Output the (x, y) coordinate of the center of the cell containing the given text.  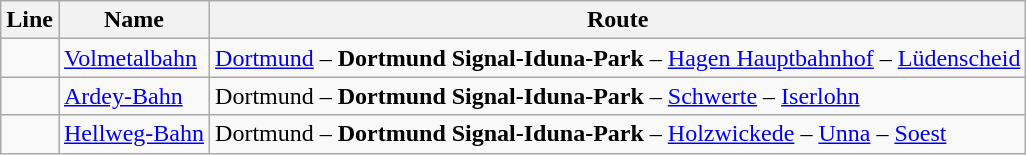
Name (134, 20)
Dortmund – Dortmund Signal-Iduna-Park – Hagen Hauptbahnhof – Lüdenscheid (618, 58)
Volmetalbahn (134, 58)
Dortmund – Dortmund Signal-Iduna-Park – Holzwickede – Unna – Soest (618, 134)
Hellweg-Bahn (134, 134)
Dortmund – Dortmund Signal-Iduna-Park – Schwerte – Iserlohn (618, 96)
Route (618, 20)
Line (30, 20)
Ardey-Bahn (134, 96)
